Output the (x, y) coordinate of the center of the cell containing the given text.  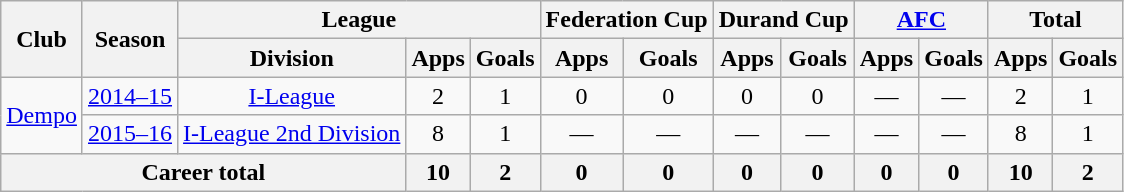
Dempo (42, 115)
Career total (204, 172)
I-League (292, 96)
2014–15 (130, 96)
Division (292, 58)
Season (130, 39)
2015–16 (130, 134)
Total (1055, 20)
AFC (921, 20)
Federation Cup (626, 20)
League (360, 20)
Durand Cup (784, 20)
Club (42, 39)
I-League 2nd Division (292, 134)
